Determine the [X, Y] coordinate at the center of the cell enclosing the given text.  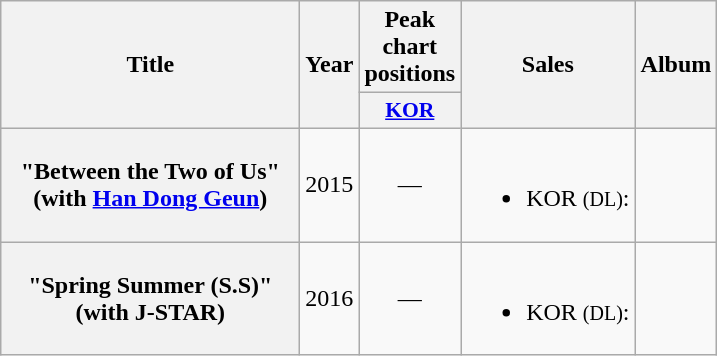
2015 [330, 184]
Title [150, 65]
Sales [548, 65]
Album [676, 65]
"Between the Two of Us"(with Han Dong Geun) [150, 184]
Year [330, 65]
2016 [330, 298]
Peak chart positions [410, 47]
KOR [410, 111]
"Spring Summer (S.S)"(with J-STAR) [150, 298]
